Output the (x, y) coordinate of the center of the cell containing the given text.  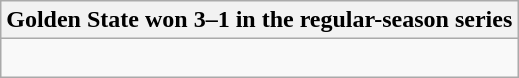
Golden State won 3–1 in the regular-season series (260, 20)
